Scan for the cell matching the given text and deliver its (x, y) coordinate at center. 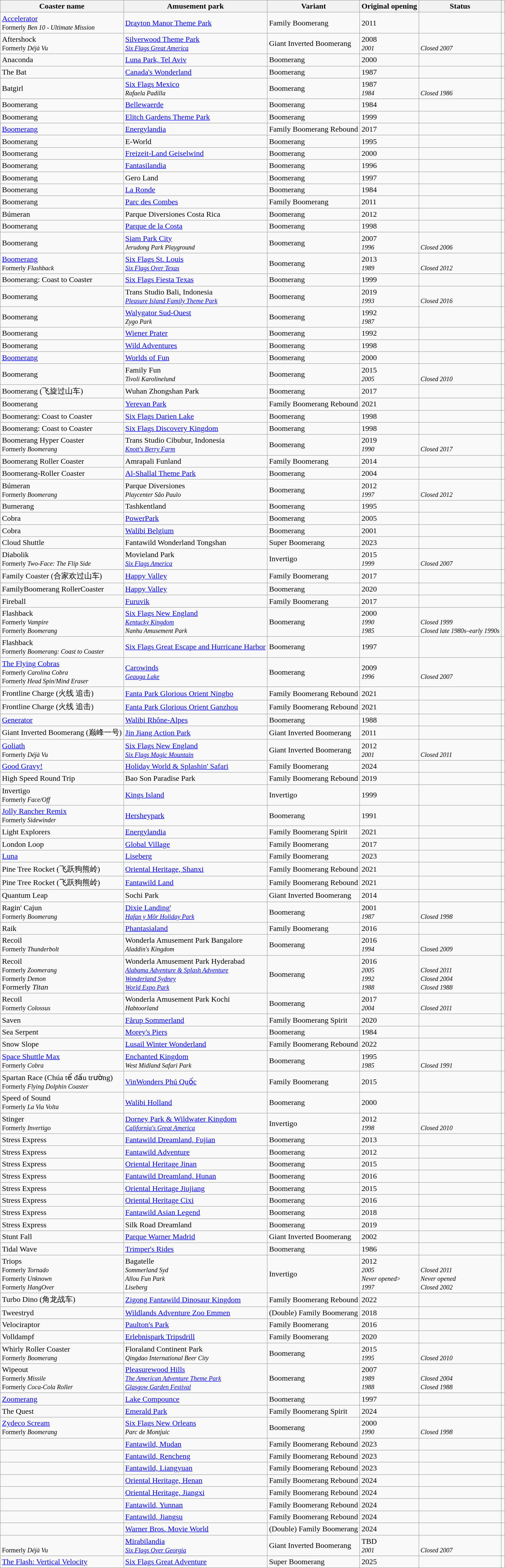
Elitch Gardens Theme Park (195, 117)
High Speed Round Trip (62, 778)
20152005 (389, 374)
Speed of SoundFormerly La Via Volta (62, 1103)
Phantasialand (195, 928)
Wonderla Amusement Park HyderabadAlabama Adventure & Splash AdventureWonderland SydneyWorld Expo Park (195, 974)
Walibi Rhône-Alpes (195, 720)
Parque Warner Madrid (195, 1237)
Kings Island (195, 795)
Holiday World & Splashin' Safari (195, 766)
Sea Serpent (62, 1032)
Ragin' CajunFormerly Boomerang (62, 912)
20091996 (389, 672)
Wildlands Adventure Zoo Emmen (195, 1313)
TBD2001 (389, 1545)
Batgirl (62, 89)
Oriental Heritage Jiujiang (195, 1188)
Six Flags St. LouisSix Flags Over Texas (195, 263)
Closed 2004Closed 1988 (460, 1378)
2005 (389, 518)
FamilyBoomerang RollerCoaster (62, 589)
Floraland Continent ParkQingdao International Beer City (195, 1353)
WipeoutFormerly MissileFormerly Coca-Cola Roller (62, 1378)
Jin Jiang Action Park (195, 733)
Six Flags Darien Lake (195, 416)
The Flying CobrasFormerly Carolina CobraFormerly Head Spin/Mind Eraser (62, 672)
Closed 2016 (460, 296)
Closed 1991 (460, 1061)
Yerevan Park (195, 404)
20011987 (389, 912)
DiabolikFormerly Two-Face: The Flip Side (62, 559)
19871984 (389, 89)
Siam Park CityJerudong Park Playground (195, 243)
Jolly Rancher RemixFormerly Sidewinder (62, 816)
20131989 (389, 263)
BagatelleSommerland SydAllou Fun ParkLiseberg (195, 1274)
Wiener Prater (195, 333)
Wonderla Amusement Park KochiHabtoorland (195, 1003)
Bao Son Paradise Park (195, 778)
Drayton Manor Theme Park (195, 23)
Closed 2009 (460, 945)
Furuvik (195, 601)
Paulton's Park (195, 1325)
20121997 (389, 490)
Amrapali Funland (195, 461)
BoomerangFormerly Flashback (62, 263)
2016200519921988 (389, 974)
Pleasurewood HillsThe American Adventure Theme ParkGlasgow Garden Festival (195, 1378)
Six Flags Great Adventure (195, 1562)
Liseberg (195, 856)
Warner Bros. Movie World (195, 1529)
Lake Compounce (195, 1399)
Lusail Winter Wonderland (195, 1044)
20082001 (389, 43)
Fårup Sommerland (195, 1020)
Parque DiversionesPlaycenter São Paulo (195, 490)
Freizeit-Land Geiselwind (195, 153)
AcceleratorFormerly Ben 10 - Ultimate Mission (62, 23)
CarowindsGeauga Lake (195, 672)
Saven (62, 1020)
Spartan Race (Chúa tể đấu trường)Formerly Flying Dolphin Coaster (62, 1082)
Morey's Piers (195, 1032)
Amusement park (195, 6)
2013 (389, 1140)
2002 (389, 1237)
Six Flags Great Escape and Hurricane Harbor (195, 647)
Walygator Sud-OuestZygo Park (195, 317)
Oriental Heritage, Henan (195, 1480)
Movieland ParkSix Flags America (195, 559)
Luna (62, 856)
200719891988 (389, 1378)
Coaster name (62, 6)
20122005Never opened>1997 (389, 1274)
Walibi Belgium (195, 531)
InvertigoFormerly Face/Off (62, 795)
2025 (389, 1562)
Family FunTivoli Karolinelund (195, 374)
Fantawild, Jiangsu (195, 1517)
Quantum Leap (62, 896)
Space Shuttle MaxFormerly Cobra (62, 1061)
Bellewaerde (195, 105)
Wuhan Zhongshan Park (195, 391)
VinWonders Phú Quốc (195, 1082)
Stunt Fall (62, 1237)
Dixie Landing'Hafan y Môr Holiday Park (195, 912)
Parque de la Costa (195, 226)
Silk Road Dreamland (195, 1225)
Emerald Park (195, 1411)
Hersheypark (195, 816)
Wonderla Amusement Park BangaloreAladdin's Kingdom (195, 945)
1991 (389, 816)
Dorney Park & Wildwater KingdomCalifornia's Great America (195, 1123)
AftershockFormerly Déjà Vu (62, 43)
PowerPark (195, 518)
Velociraptor (62, 1325)
20191990 (389, 445)
Turbo Dino (角龙战车) (62, 1300)
1992 (389, 333)
Fantawild Dreamland, Fujian (195, 1140)
Fantawild, Rencheng (195, 1456)
20172004 (389, 1003)
Fantawild, Liangyuan (195, 1468)
Tidal Wave (62, 1249)
Six Flags Fiesta Texas (195, 280)
Boomerang Roller Coaster (62, 461)
1987 (389, 72)
Fantasilandia (195, 165)
1986 (389, 1249)
Boomerang Hyper CoasterFormerly Boomerang (62, 445)
Silverwood Theme ParkSix Flags Great America (195, 43)
Variant (314, 6)
Tashkentland (195, 506)
1988 (389, 720)
Six Flags Discovery Kingdom (195, 428)
Trans Studio Bali, IndonesiaPleasure Island Family Theme Park (195, 296)
Fantawild Dreamland, Hunan (195, 1176)
Closed 2011Closed 2004Closed 1988 (460, 974)
Parc des Combes (195, 202)
FlashbackFormerly Boomerang: Coast to Coaster (62, 647)
Zoomerang (62, 1399)
GoliathFormerly Déjà Vu (62, 750)
Original opening (389, 6)
Boomerang (飞旋过山车) (62, 391)
Worlds of Fun (195, 358)
Fantawild Adventure (195, 1152)
The Flash: Vertical Velocity (62, 1562)
MirabilandiaSix Flags Over Georgia (195, 1545)
19921987 (389, 317)
20001990 (389, 1428)
The Quest (62, 1411)
TriopsFormerly TornadoFormerly UnknownFormerly HangOver (62, 1274)
20071996 (389, 243)
1996 (389, 165)
Fantawild Land (195, 883)
Fantawild, Mudan (195, 1444)
200019901985 (389, 622)
E-World (195, 141)
Cloud Shuttle (62, 543)
2001 (389, 531)
Giant Inverted Boomerang (巅峰一号) (62, 733)
Fanta Park Glorious Orient Ganzhou (195, 707)
Closed 2006 (460, 243)
20151995 (389, 1353)
StingerFormerly Invertigo (62, 1123)
Snow Slope (62, 1044)
BúmeranFormerly Boomerang (62, 490)
Volldampf (62, 1337)
Oriental Heritage, Shanxi (195, 869)
Raik (62, 928)
Boomerang-Roller Coaster (62, 473)
Fantawild Wonderland Tongshan (195, 543)
Light Explorers (62, 832)
Al-Shallal Theme Park (195, 473)
Six Flags MexicoRafaela Padilla (195, 89)
20122001 (389, 750)
Six Flags New OrleansParc de Montjuic (195, 1428)
Zigong Fantawild Dinosaur Kingdom (195, 1300)
Family Coaster (合家欢过山车) (62, 576)
Closed 1986 (460, 89)
20161994 (389, 945)
Six Flags New EnglandSix Flags Magic Mountain (195, 750)
Global Village (195, 844)
Trans Studio Cibubur, IndonesiaKnott's Berry Farm (195, 445)
Generator (62, 720)
Canada's Wonderland (195, 72)
Closed 2011Never openedClosed 2002 (460, 1274)
Gero Land (195, 178)
Walibi Holland (195, 1103)
Erlebnispark Tripsdrill (195, 1337)
The Bat (62, 72)
Búmeran (62, 214)
2004 (389, 473)
Good Gravy! (62, 766)
20151999 (389, 559)
Oriental Heritage Cixi (195, 1201)
Fireball (62, 601)
Trimper's Rides (195, 1249)
Sochi Park (195, 896)
Fantawild Asian Legend (195, 1213)
RecoilFormerly ZoomerangFormerly DemonFormerly Titan (62, 974)
19951985 (389, 1061)
Fanta Park Glorious Orient Ningbo (195, 693)
Formerly Déjà Vu (62, 1545)
RecoilFormerly Thunderbolt (62, 945)
Anaconda (62, 60)
Luna Park, Tel Aviv (195, 60)
Wild Adventures (195, 345)
Zydeco ScreamFormerly Boomerang (62, 1428)
Enchanted KingdomWest Midland Safari Park (195, 1061)
Parque Diversiones Costa Rica (195, 214)
Oriental Heritage, Jiangxi (195, 1492)
Oriental Heritage Jinan (195, 1164)
Status (460, 6)
FlashbackFormerly VampireFormerly Boomerang (62, 622)
Whirly Roller CoasterFormerly Boomerang (62, 1353)
La Ronde (195, 190)
Closed 2017 (460, 445)
20121998 (389, 1123)
20191993 (389, 296)
London Loop (62, 844)
Tweestryd (62, 1313)
Six Flags New EnglandKentucky KingdomNanhu Amusement Park (195, 622)
RecoilFormerly Colossus (62, 1003)
Closed 1999Closed late 1980s–early 1990s (460, 622)
Bumerang (62, 506)
Fantawild, Yunnan (195, 1505)
